Capture the cell that displays the provided text and extract its (X, Y) central coordinate. 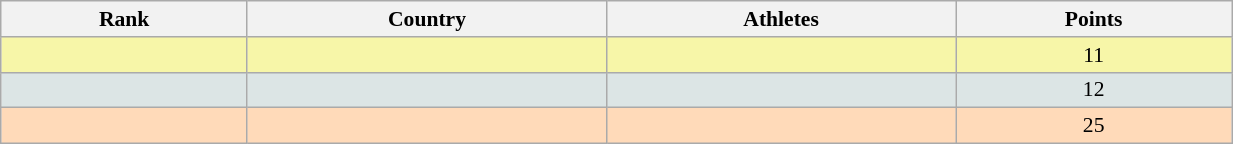
12 (1094, 90)
11 (1094, 55)
Rank (124, 19)
25 (1094, 126)
Points (1094, 19)
Athletes (782, 19)
Country (426, 19)
